Locate the cell with the specified text and output its (X, Y) center coordinate. 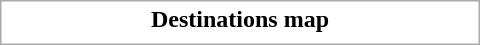
Destinations map (240, 19)
